Provide the [X, Y] coordinate of the cell's center where the given text is located.  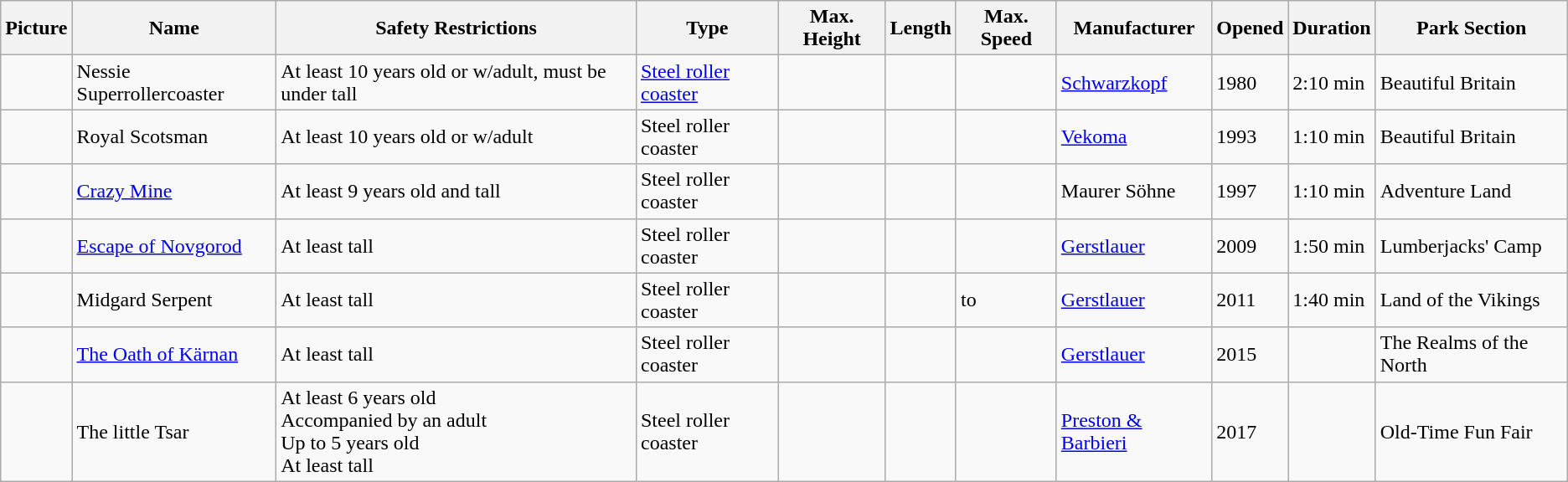
Manufacturer [1134, 28]
1:40 min [1332, 300]
Maurer Söhne [1134, 191]
At least 6 years oldAccompanied by an adultUp to 5 years oldAt least tall [456, 432]
Old-Time Fun Fair [1471, 432]
Max. Speed [1006, 28]
Picture [37, 28]
Safety Restrictions [456, 28]
Land of the Vikings [1471, 300]
Royal Scotsman [174, 137]
2011 [1250, 300]
1993 [1250, 137]
1:50 min [1332, 246]
Name [174, 28]
Max. Height [832, 28]
Park Section [1471, 28]
Crazy Mine [174, 191]
Adventure Land [1471, 191]
Length [921, 28]
Opened [1250, 28]
The little Tsar [174, 432]
The Realms of the North [1471, 355]
Duration [1332, 28]
2:10 min [1332, 82]
1997 [1250, 191]
The Oath of Kärnan [174, 355]
At least 10 years old or w/adult [456, 137]
Schwarzkopf [1134, 82]
Nessie Superrollercoaster [174, 82]
1980 [1250, 82]
At least 10 years old or w/adult, must be under tall [456, 82]
to [1006, 300]
Type [707, 28]
2017 [1250, 432]
Escape of Novgorod [174, 246]
Vekoma [1134, 137]
At least 9 years old and tall [456, 191]
Preston & Barbieri [1134, 432]
Midgard Serpent [174, 300]
2009 [1250, 246]
Lumberjacks' Camp [1471, 246]
2015 [1250, 355]
